Extract the (X, Y) coordinate from the center of the cell holding the provided text.  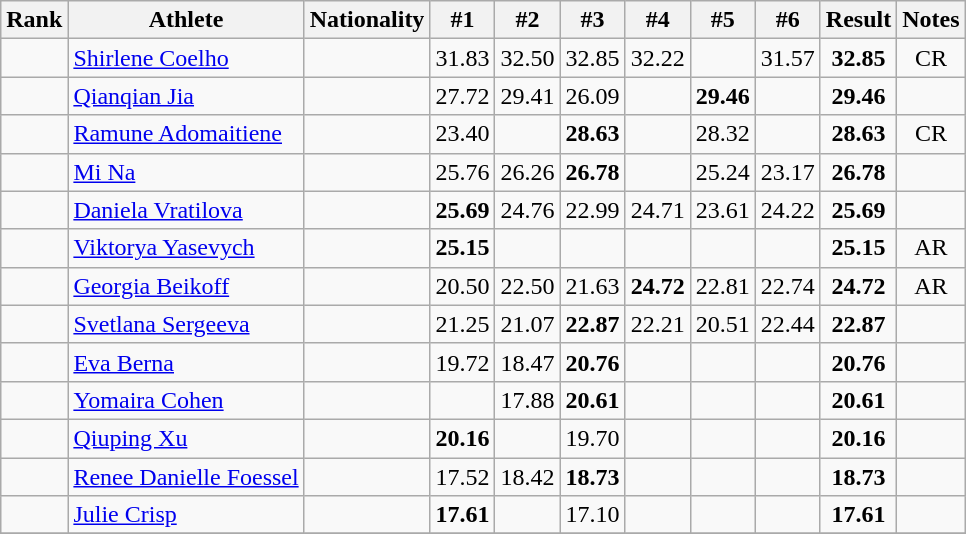
Yomaira Cohen (186, 400)
32.22 (658, 58)
Nationality (367, 20)
19.72 (462, 362)
21.25 (462, 324)
18.47 (528, 362)
20.51 (722, 324)
21.07 (528, 324)
25.76 (462, 172)
24.76 (528, 210)
22.50 (528, 286)
Qiuping Xu (186, 438)
Qianqian Jia (186, 96)
Svetlana Sergeeva (186, 324)
22.81 (722, 286)
Result (858, 20)
#4 (658, 20)
23.17 (788, 172)
23.40 (462, 134)
Daniela Vratilova (186, 210)
Renee Danielle Foessel (186, 477)
#1 (462, 20)
#2 (528, 20)
32.50 (528, 58)
31.83 (462, 58)
29.41 (528, 96)
24.22 (788, 210)
20.50 (462, 286)
#3 (592, 20)
Ramune Adomaitiene (186, 134)
31.57 (788, 58)
26.09 (592, 96)
18.42 (528, 477)
Eva Berna (186, 362)
23.61 (722, 210)
22.21 (658, 324)
Julie Crisp (186, 515)
Georgia Beikoff (186, 286)
19.70 (592, 438)
#5 (722, 20)
22.44 (788, 324)
24.71 (658, 210)
17.88 (528, 400)
25.24 (722, 172)
Rank (34, 20)
#6 (788, 20)
Shirlene Coelho (186, 58)
17.52 (462, 477)
28.32 (722, 134)
17.10 (592, 515)
Notes (931, 20)
Viktorya Yasevych (186, 248)
26.26 (528, 172)
Mi Na (186, 172)
27.72 (462, 96)
22.99 (592, 210)
21.63 (592, 286)
Athlete (186, 20)
22.74 (788, 286)
